Capture the cell that displays the provided text and extract its (X, Y) central coordinate. 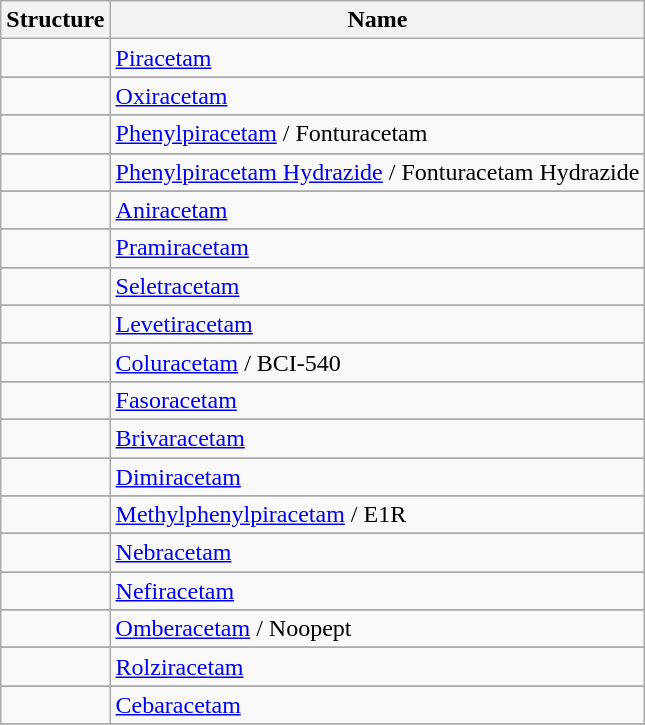
Dimiracetam (378, 477)
Omberacetam / Noopept (378, 629)
Cebaracetam (378, 705)
Levetiracetam (378, 324)
Structure (56, 20)
Oxiracetam (378, 96)
Aniracetam (378, 210)
Nebracetam (378, 553)
Pramiracetam (378, 248)
Nefiracetam (378, 591)
Phenylpiracetam Hydrazide / Fonturacetam Hydrazide (378, 172)
Name (378, 20)
Methylphenylpiracetam / E1R (378, 515)
Rolziracetam (378, 667)
Brivaracetam (378, 438)
Phenylpiracetam / Fonturacetam (378, 134)
Piracetam (378, 58)
Fasoracetam (378, 400)
Coluracetam / BCI-540 (378, 362)
Seletracetam (378, 286)
